Pinpoint the cell where the given text exists, returning its [X, Y] midpoint coordinate. 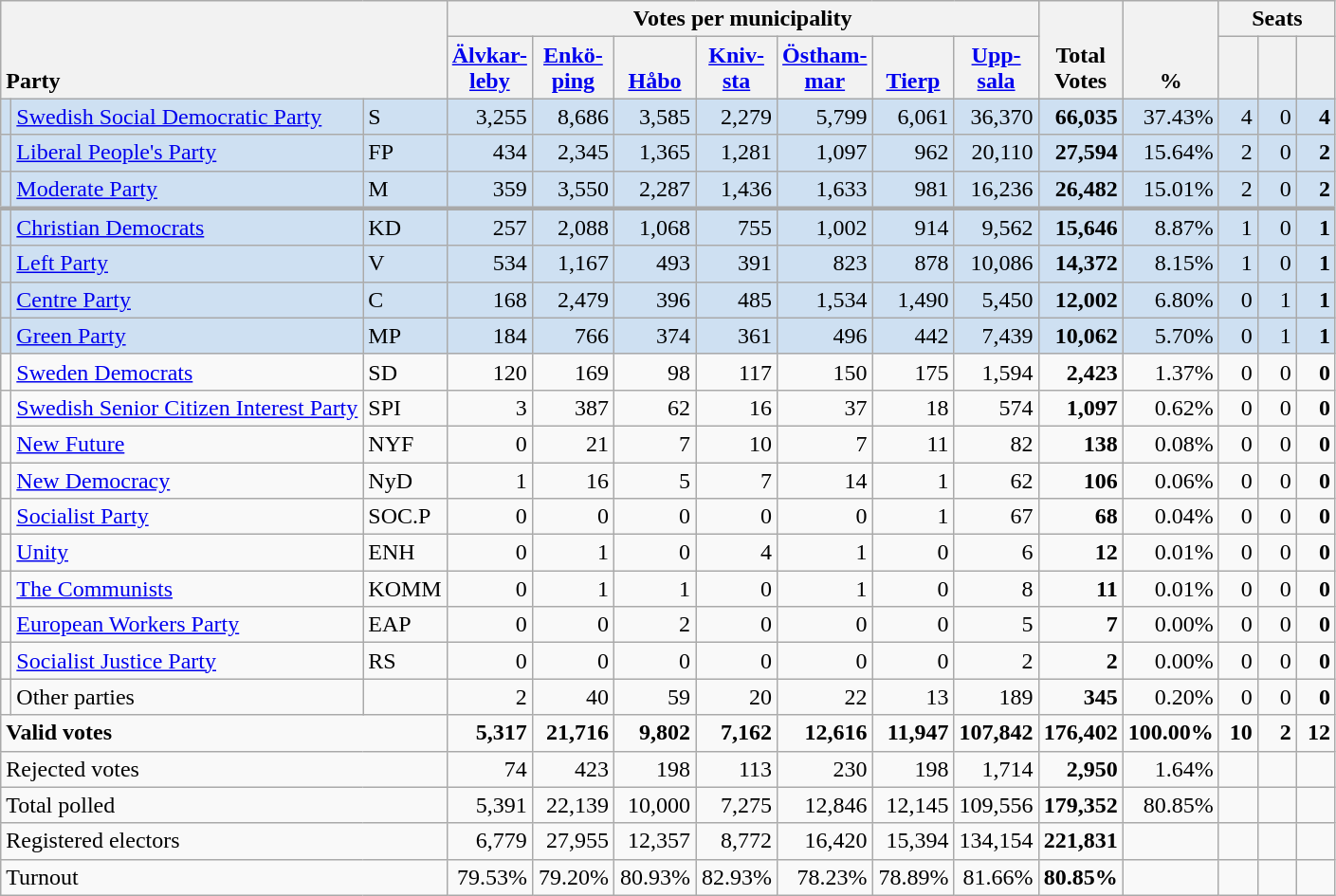
574 [996, 408]
6,779 [489, 841]
37 [825, 408]
NyD [405, 481]
1,068 [654, 228]
12,002 [1081, 300]
74 [489, 769]
EAP [405, 625]
12,145 [913, 805]
485 [737, 300]
1,714 [996, 769]
78.23% [825, 877]
15.01% [1170, 190]
Seats [1276, 19]
169 [573, 372]
NYF [405, 444]
KD [405, 228]
12,616 [825, 733]
36,370 [996, 117]
S [405, 117]
M [405, 190]
Total polled [224, 805]
14,372 [1081, 264]
396 [654, 300]
134,154 [996, 841]
1,002 [825, 228]
Rejected votes [224, 769]
0.08% [1170, 444]
KOMM [405, 589]
26,482 [1081, 190]
6,061 [913, 117]
Left Party [188, 264]
100.00% [1170, 733]
150 [825, 372]
82.93% [737, 877]
442 [913, 336]
493 [654, 264]
2,287 [654, 190]
168 [489, 300]
Älvkar- leby [489, 68]
120 [489, 372]
16,420 [825, 841]
MP [405, 336]
Upp- sala [996, 68]
534 [489, 264]
37.43% [1170, 117]
0.06% [1170, 481]
New Democracy [188, 481]
434 [489, 153]
5.70% [1170, 336]
Östham- mar [825, 68]
Socialist Justice Party [188, 661]
European Workers Party [188, 625]
0.04% [1170, 517]
27,594 [1081, 153]
7,439 [996, 336]
0.20% [1170, 697]
3,585 [654, 117]
12,846 [825, 805]
113 [737, 769]
Votes per municipality [742, 19]
5,391 [489, 805]
5,317 [489, 733]
1,534 [825, 300]
Christian Democrats [188, 228]
138 [1081, 444]
79.20% [573, 877]
8 [996, 589]
230 [825, 769]
27,955 [573, 841]
Other parties [188, 697]
2,088 [573, 228]
10,000 [654, 805]
Moderate Party [188, 190]
% [1170, 49]
5,450 [996, 300]
1,365 [654, 153]
2,345 [573, 153]
1,281 [737, 153]
Kniv- sta [737, 68]
22 [825, 697]
8,686 [573, 117]
Håbo [654, 68]
1.64% [1170, 769]
C [405, 300]
107,842 [996, 733]
Sweden Democrats [188, 372]
221,831 [1081, 841]
15,394 [913, 841]
179,352 [1081, 805]
10,062 [1081, 336]
12,357 [654, 841]
117 [737, 372]
Unity [188, 553]
189 [996, 697]
2,950 [1081, 769]
20,110 [996, 153]
755 [737, 228]
ENH [405, 553]
257 [489, 228]
FP [405, 153]
1,490 [913, 300]
The Communists [188, 589]
1.37% [1170, 372]
3,550 [573, 190]
374 [654, 336]
981 [913, 190]
3 [489, 408]
8.87% [1170, 228]
Liberal People's Party [188, 153]
SOC.P [405, 517]
Party [224, 49]
878 [913, 264]
2,279 [737, 117]
New Future [188, 444]
1,594 [996, 372]
109,556 [996, 805]
98 [654, 372]
391 [737, 264]
6 [996, 553]
13 [913, 697]
387 [573, 408]
11,947 [913, 733]
22,139 [573, 805]
0.62% [1170, 408]
Tierp [913, 68]
9,562 [996, 228]
361 [737, 336]
766 [573, 336]
15.64% [1170, 153]
345 [1081, 697]
Turnout [224, 877]
Swedish Social Democratic Party [188, 117]
Socialist Party [188, 517]
68 [1081, 517]
82 [996, 444]
359 [489, 190]
1,167 [573, 264]
2,423 [1081, 372]
6.80% [1170, 300]
V [405, 264]
21,716 [573, 733]
106 [1081, 481]
7,275 [737, 805]
1,436 [737, 190]
67 [996, 517]
10,086 [996, 264]
Green Party [188, 336]
78.89% [913, 877]
15,646 [1081, 228]
9,802 [654, 733]
7,162 [737, 733]
14 [825, 481]
175 [913, 372]
1,633 [825, 190]
21 [573, 444]
496 [825, 336]
Total Votes [1081, 49]
66,035 [1081, 117]
Registered electors [224, 841]
8,772 [737, 841]
Centre Party [188, 300]
16,236 [996, 190]
SPI [405, 408]
40 [573, 697]
80.93% [654, 877]
3,255 [489, 117]
8.15% [1170, 264]
Valid votes [224, 733]
184 [489, 336]
RS [405, 661]
18 [913, 408]
823 [825, 264]
SD [405, 372]
5,799 [825, 117]
79.53% [489, 877]
423 [573, 769]
81.66% [996, 877]
176,402 [1081, 733]
20 [737, 697]
962 [913, 153]
Enkö- ping [573, 68]
59 [654, 697]
914 [913, 228]
Swedish Senior Citizen Interest Party [188, 408]
2,479 [573, 300]
